Determine the (X, Y) coordinate at the center of the cell enclosing the given text.  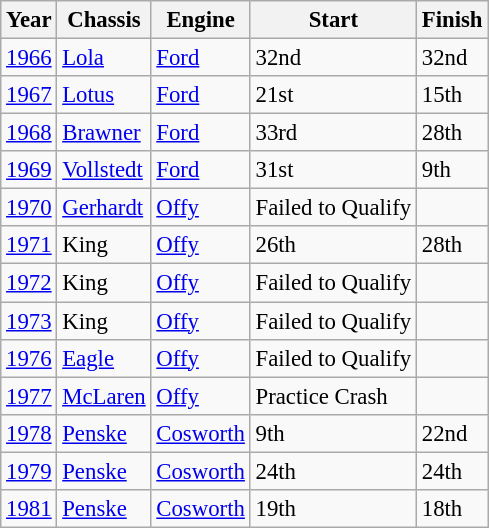
15th (452, 95)
19th (333, 509)
1970 (29, 208)
Finish (452, 20)
Start (333, 20)
1977 (29, 396)
1976 (29, 358)
Year (29, 20)
21st (333, 95)
Eagle (104, 358)
1969 (29, 170)
Practice Crash (333, 396)
1966 (29, 58)
1971 (29, 245)
22nd (452, 433)
Chassis (104, 20)
Lola (104, 58)
Gerhardt (104, 208)
18th (452, 509)
1978 (29, 433)
1981 (29, 509)
1968 (29, 133)
Brawner (104, 133)
McLaren (104, 396)
33rd (333, 133)
1979 (29, 471)
Vollstedt (104, 170)
Lotus (104, 95)
1973 (29, 321)
Engine (200, 20)
31st (333, 170)
1967 (29, 95)
1972 (29, 283)
26th (333, 245)
